Extract the (x, y) coordinate from the center of the cell holding the provided text.  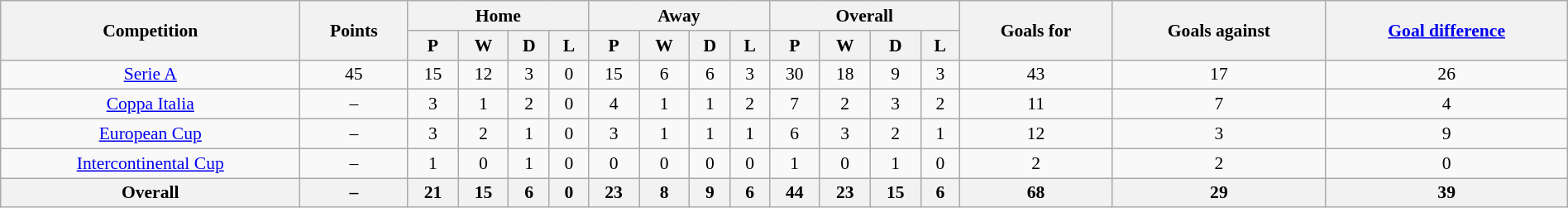
Goals against (1219, 30)
Intercontinental Cup (151, 163)
30 (794, 75)
Home (498, 16)
21 (433, 192)
Serie A (151, 75)
44 (794, 192)
11 (1035, 104)
26 (1446, 75)
Away (680, 16)
18 (845, 75)
68 (1035, 192)
17 (1219, 75)
Goal difference (1446, 30)
43 (1035, 75)
Competition (151, 30)
Goals for (1035, 30)
Coppa Italia (151, 104)
8 (665, 192)
European Cup (151, 133)
Points (354, 30)
29 (1219, 192)
39 (1446, 192)
45 (354, 75)
